Capture the cell that displays the provided text and extract its (x, y) central coordinate. 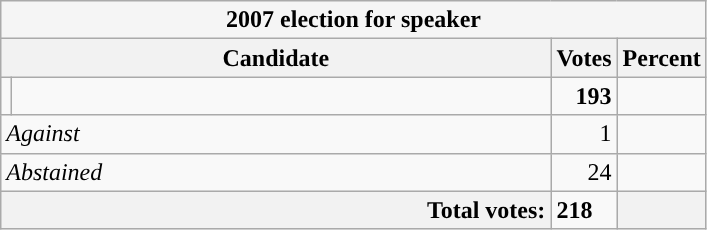
1 (584, 134)
Abstained (276, 172)
Votes (584, 58)
218 (584, 210)
2007 election for speaker (354, 20)
Total votes: (276, 210)
Candidate (276, 58)
24 (584, 172)
Against (276, 134)
193 (584, 96)
Percent (662, 58)
